Pinpoint the cell where the given text exists, returning its [X, Y] midpoint coordinate. 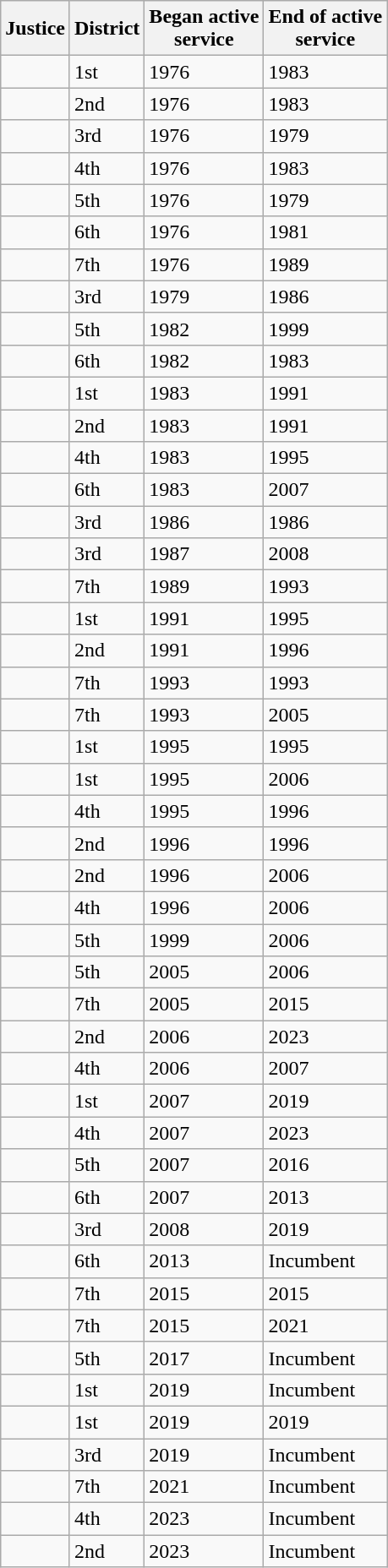
1981 [325, 232]
2016 [325, 1165]
Justice [36, 29]
1987 [205, 554]
Began activeservice [205, 29]
District [107, 29]
2017 [205, 1358]
End of activeservice [325, 29]
